Detect which cell encompasses the target text, then output its (x, y) center coordinate. 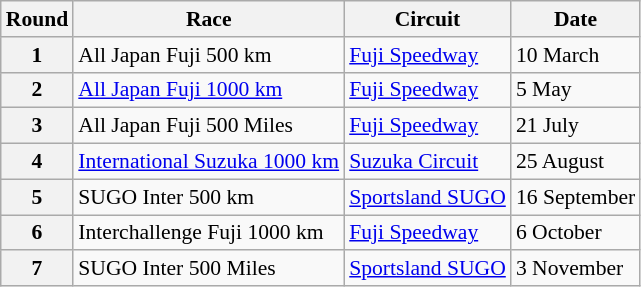
Race (208, 19)
25 August (576, 162)
International Suzuka 1000 km (208, 162)
All Japan Fuji 500 km (208, 55)
SUGO Inter 500 km (208, 197)
Round (38, 19)
16 September (576, 197)
Interchallenge Fuji 1000 km (208, 233)
Circuit (428, 19)
6 October (576, 233)
6 (38, 233)
4 (38, 162)
3 November (576, 269)
5 (38, 197)
7 (38, 269)
SUGO Inter 500 Miles (208, 269)
Date (576, 19)
All Japan Fuji 500 Miles (208, 126)
1 (38, 55)
2 (38, 90)
21 July (576, 126)
5 May (576, 90)
3 (38, 126)
10 March (576, 55)
Suzuka Circuit (428, 162)
All Japan Fuji 1000 km (208, 90)
